Provide the (x, y) coordinate of the cell's center where the given text is located.  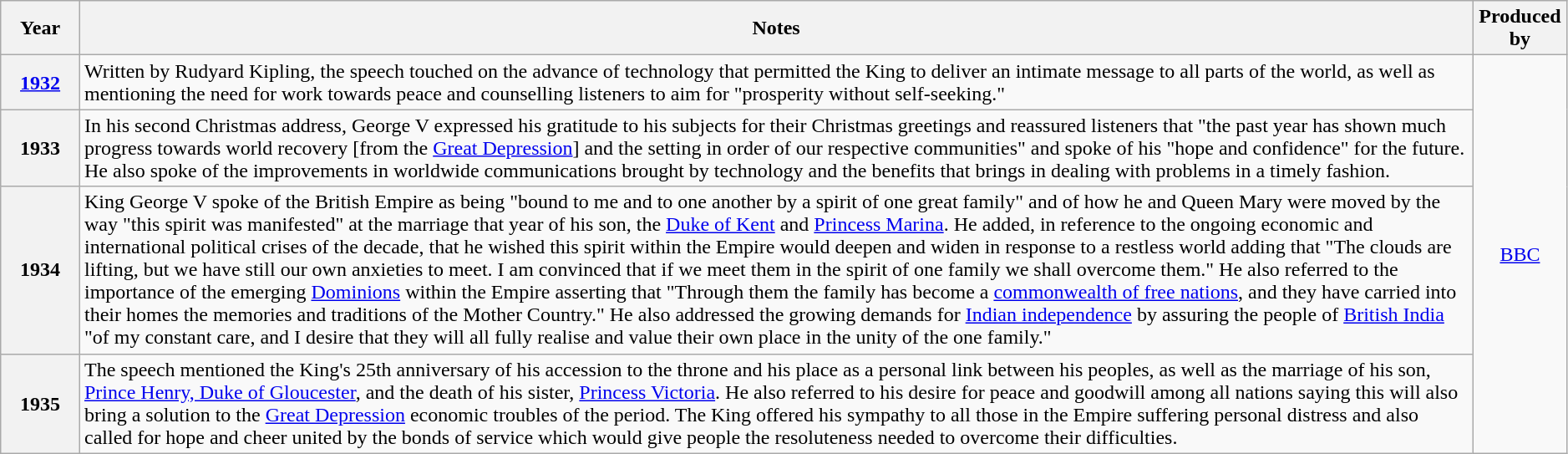
1933 (40, 148)
1935 (40, 403)
Notes (775, 28)
BBC (1520, 254)
1934 (40, 270)
1932 (40, 82)
Year (40, 28)
Producedby (1520, 28)
